From the cell containing the given text, extract its center point as [X, Y] coordinate. 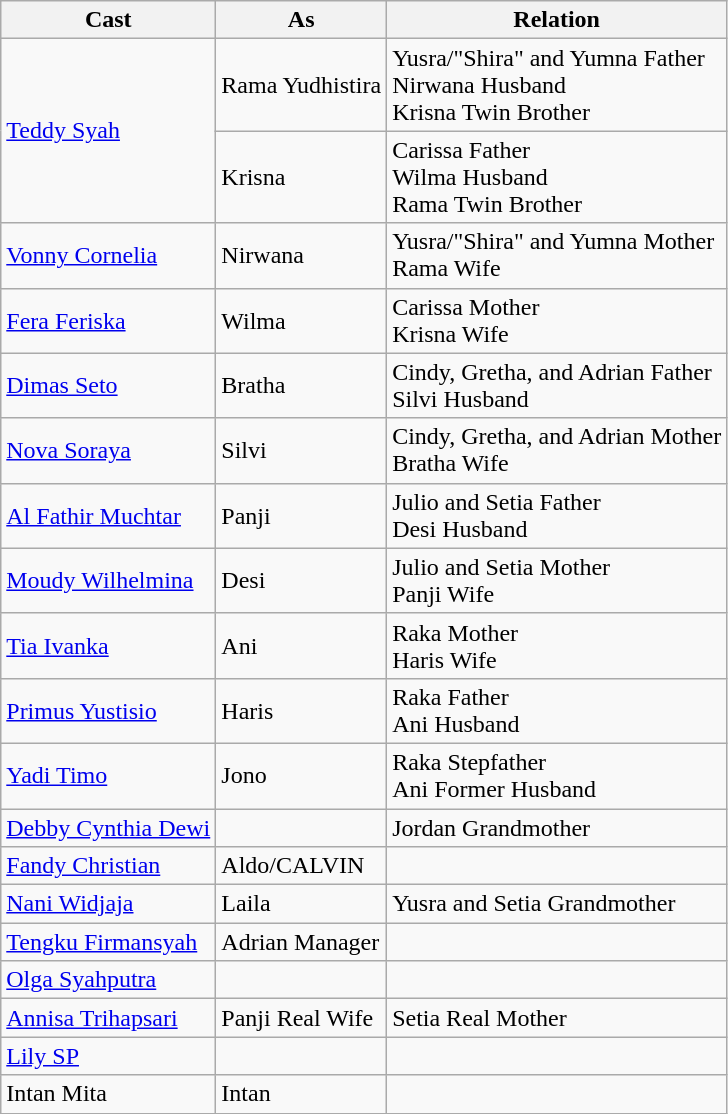
Wilma [302, 320]
Jono [302, 776]
Nova Soraya [108, 450]
Debby Cynthia Dewi [108, 827]
Carissa Mother Krisna Wife [557, 320]
Tia Ivanka [108, 646]
Julio and Setia Father Desi Husband [557, 516]
Rama Yudhistira [302, 85]
Silvi [302, 450]
Laila [302, 904]
Tengku Firmansyah [108, 942]
Cindy, Gretha, and Adrian Mother Bratha Wife [557, 450]
Intan [302, 1094]
Krisna [302, 177]
Olga Syahputra [108, 980]
Annisa Trihapsari [108, 1018]
Ani [302, 646]
Intan Mita [108, 1094]
Haris [302, 710]
Aldo/CALVIN [302, 866]
Al Fathir Muchtar [108, 516]
Julio and Setia Mother Panji Wife [557, 580]
Yadi Timo [108, 776]
Panji Real Wife [302, 1018]
Adrian Manager [302, 942]
Dimas Seto [108, 386]
Carissa Father Wilma Husband Rama Twin Brother [557, 177]
Yusra/"Shira" and Yumna Mother Rama Wife [557, 256]
Yusra/"Shira" and Yumna Father Nirwana Husband Krisna Twin Brother [557, 85]
Fandy Christian [108, 866]
Teddy Syah [108, 131]
Nirwana [302, 256]
Primus Yustisio [108, 710]
Panji [302, 516]
Cindy, Gretha, and Adrian Father Silvi Husband [557, 386]
Jordan Grandmother [557, 827]
Lily SP [108, 1056]
Bratha [302, 386]
Raka Mother Haris Wife [557, 646]
Vonny Cornelia [108, 256]
Raka Stepfather Ani Former Husband [557, 776]
Setia Real Mother [557, 1018]
As [302, 20]
Fera Feriska [108, 320]
Nani Widjaja [108, 904]
Relation [557, 20]
Moudy Wilhelmina [108, 580]
Desi [302, 580]
Yusra and Setia Grandmother [557, 904]
Raka Father Ani Husband [557, 710]
Cast [108, 20]
